Extract the [X, Y] coordinate from the center of the cell holding the provided text.  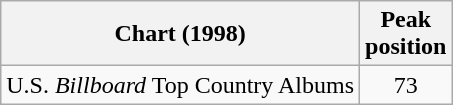
U.S. Billboard Top Country Albums [180, 85]
Peakposition [406, 34]
73 [406, 85]
Chart (1998) [180, 34]
